Return the (x, y) coordinate for the center point of the cell that contains the specified text.  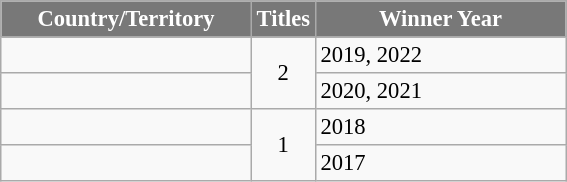
Country/Territory (126, 19)
2020, 2021 (440, 91)
2017 (440, 163)
2019, 2022 (440, 55)
2 (283, 73)
Titles (283, 19)
1 (283, 145)
2018 (440, 127)
Winner Year (440, 19)
